Capture the cell that displays the provided text and extract its (X, Y) central coordinate. 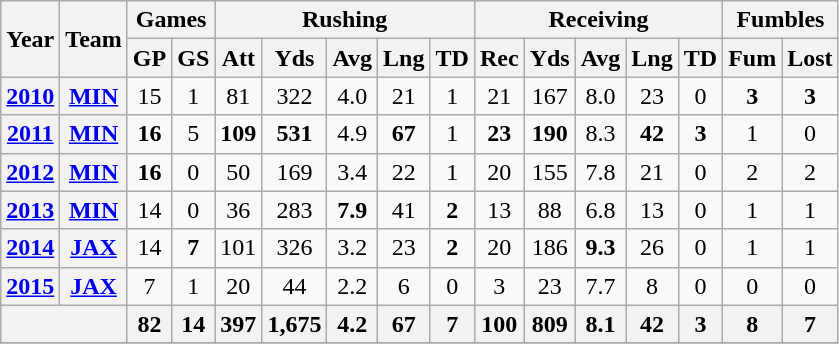
Receiving (598, 20)
41 (404, 210)
6 (404, 286)
155 (550, 172)
809 (550, 324)
1,675 (294, 324)
2013 (30, 210)
Fumbles (780, 20)
7.9 (352, 210)
82 (149, 324)
36 (238, 210)
88 (550, 210)
4.2 (352, 324)
186 (550, 248)
169 (294, 172)
GP (149, 58)
50 (238, 172)
190 (550, 134)
8.3 (600, 134)
397 (238, 324)
2015 (30, 286)
7.8 (600, 172)
109 (238, 134)
Att (238, 58)
26 (652, 248)
8.1 (600, 324)
167 (550, 96)
15 (149, 96)
Fum (752, 58)
326 (294, 248)
101 (238, 248)
2011 (30, 134)
Team (94, 39)
7.7 (600, 286)
2010 (30, 96)
Rec (499, 58)
8.0 (600, 96)
5 (194, 134)
9.3 (600, 248)
100 (499, 324)
Games (170, 20)
4.0 (352, 96)
3.4 (352, 172)
2014 (30, 248)
322 (294, 96)
283 (294, 210)
3.2 (352, 248)
2.2 (352, 286)
Lost (810, 58)
6.8 (600, 210)
44 (294, 286)
531 (294, 134)
GS (194, 58)
81 (238, 96)
Year (30, 39)
22 (404, 172)
Rushing (345, 20)
4.9 (352, 134)
2012 (30, 172)
